For the text-containing cell, return its midpoint in (x, y) coordinate format. 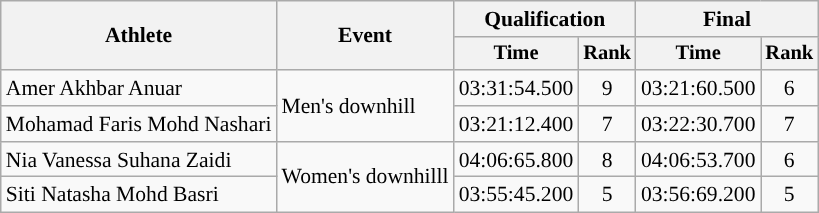
03:21:12.400 (516, 124)
04:06:65.800 (516, 160)
03:21:60.500 (698, 88)
9 (607, 88)
04:06:53.700 (698, 160)
Mohamad Faris Mohd Nashari (139, 124)
Athlete (139, 36)
03:55:45.200 (516, 195)
03:22:30.700 (698, 124)
Siti Natasha Mohd Basri (139, 195)
8 (607, 160)
Women's downhilll (364, 178)
03:56:69.200 (698, 195)
Final (727, 19)
Amer Akhbar Anuar (139, 88)
Qualification (545, 19)
Event (364, 36)
03:31:54.500 (516, 88)
Men's downhill (364, 106)
Nia Vanessa Suhana Zaidi (139, 160)
